Identify which cell holds the provided text, then report its [x, y] central coordinate. 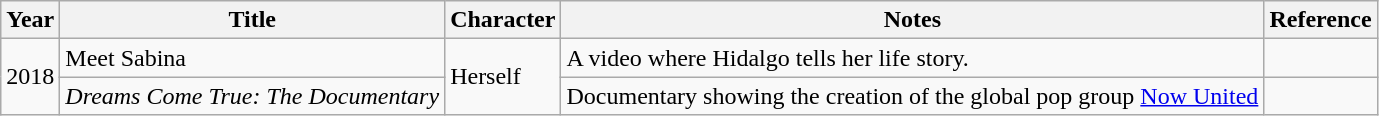
Meet Sabina [252, 58]
Herself [503, 77]
Year [30, 20]
Character [503, 20]
2018 [30, 77]
Reference [1320, 20]
Dreams Come True: The Documentary [252, 96]
Documentary showing the creation of the global pop group Now United [912, 96]
A video where Hidalgo tells her life story. [912, 58]
Title [252, 20]
Notes [912, 20]
